Output the [x, y] coordinate of the center of the cell containing the given text.  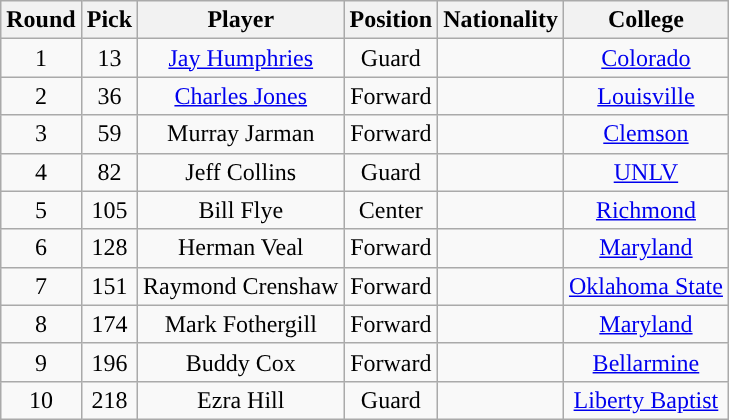
59 [109, 134]
Pick [109, 20]
Jay Humphries [241, 58]
Mark Fothergill [241, 324]
Colorado [646, 58]
8 [41, 324]
7 [41, 286]
UNLV [646, 172]
6 [41, 248]
Round [41, 20]
218 [109, 400]
2 [41, 96]
Player [241, 20]
Bellarmine [646, 362]
Position [391, 20]
Jeff Collins [241, 172]
128 [109, 248]
174 [109, 324]
Herman Veal [241, 248]
9 [41, 362]
Liberty Baptist [646, 400]
Richmond [646, 210]
36 [109, 96]
Clemson [646, 134]
Bill Flye [241, 210]
Buddy Cox [241, 362]
College [646, 20]
Raymond Crenshaw [241, 286]
151 [109, 286]
Center [391, 210]
10 [41, 400]
1 [41, 58]
4 [41, 172]
Ezra Hill [241, 400]
105 [109, 210]
Nationality [501, 20]
13 [109, 58]
196 [109, 362]
82 [109, 172]
5 [41, 210]
Charles Jones [241, 96]
3 [41, 134]
Oklahoma State [646, 286]
Murray Jarman [241, 134]
Louisville [646, 96]
